For the text-containing cell, return its midpoint in (x, y) coordinate format. 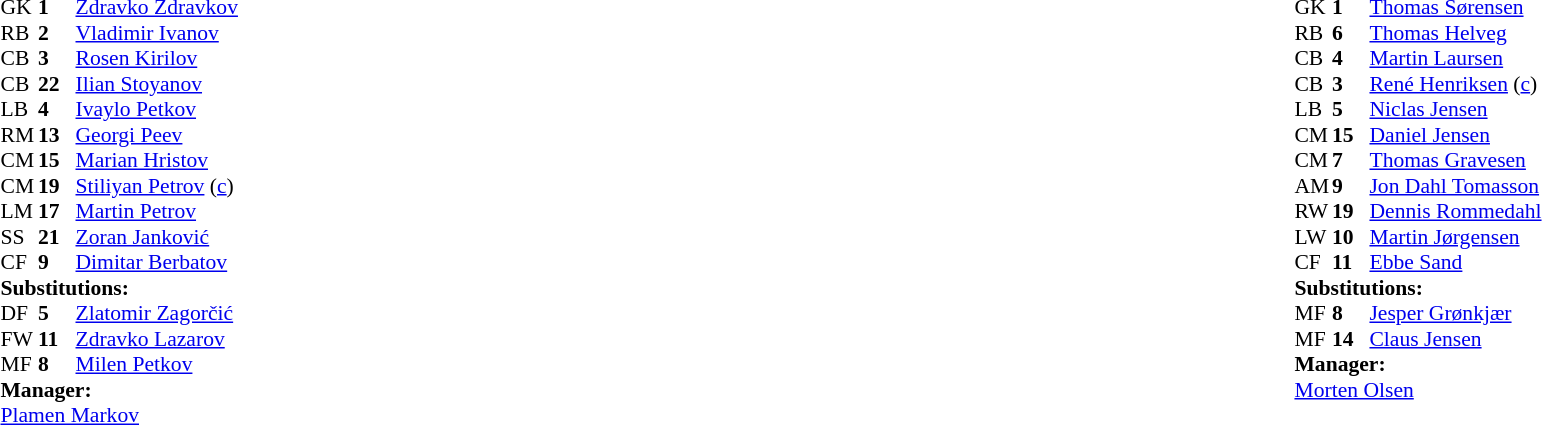
LW (1313, 237)
Marian Hristov (157, 161)
Martin Petrov (157, 211)
Jon Dahl Tomasson (1455, 186)
Rosen Kirilov (157, 59)
FW (19, 339)
DF (19, 313)
Jesper Grønkjær (1455, 313)
Morten Olsen (1418, 390)
AM (1313, 186)
Zlatomir Zagorčić (157, 313)
LM (19, 211)
Stiliyan Petrov (c) (157, 186)
RW (1313, 211)
Claus Jensen (1455, 339)
7 (1351, 161)
17 (57, 211)
Martin Laursen (1455, 59)
Zoran Janković (157, 237)
2 (57, 33)
6 (1351, 33)
RM (19, 135)
Georgi Peev (157, 135)
Ivaylo Petkov (157, 109)
Vladimir Ivanov (157, 33)
Milen Petkov (157, 365)
13 (57, 135)
Daniel Jensen (1455, 135)
22 (57, 84)
René Henriksen (c) (1455, 84)
Niclas Jensen (1455, 109)
SS (19, 237)
Dimitar Berbatov (157, 263)
Thomas Helveg (1455, 33)
10 (1351, 237)
14 (1351, 339)
Dennis Rommedahl (1455, 211)
21 (57, 237)
Martin Jørgensen (1455, 237)
Ilian Stoyanov (157, 84)
Thomas Gravesen (1455, 161)
Ebbe Sand (1455, 263)
Zdravko Lazarov (157, 339)
